From the cell containing the given text, extract its center point as (X, Y) coordinate. 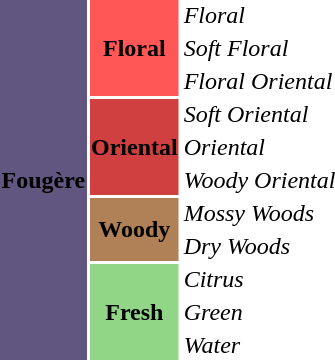
Fougère (44, 180)
Woody (135, 230)
Fresh (135, 312)
Floral (135, 48)
Oriental (135, 147)
